Search for the cell housing the specified text and yield its (x, y) center coordinate. 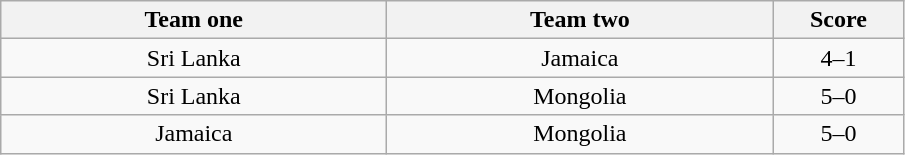
Team one (194, 20)
Score (838, 20)
4–1 (838, 58)
Team two (580, 20)
